Extract the (x, y) coordinate from the center of the cell holding the provided text.  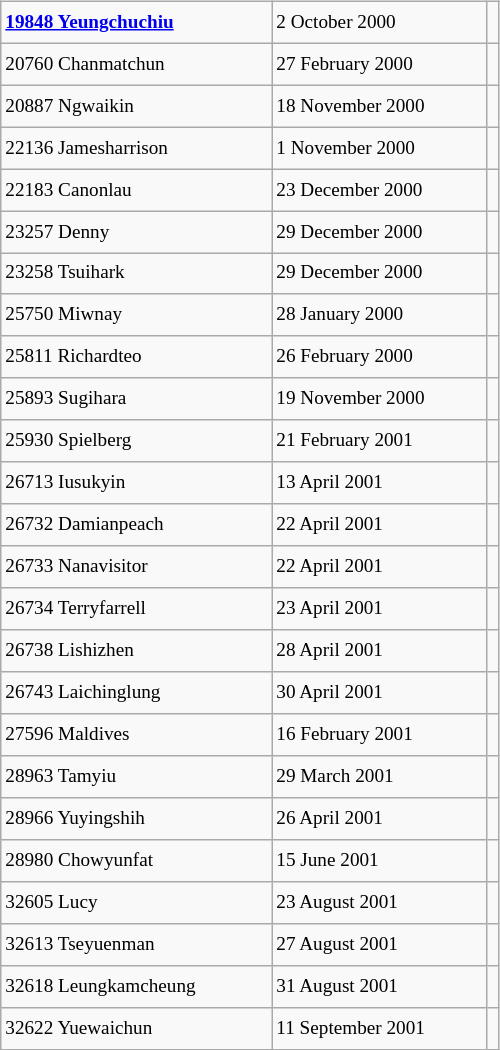
28 January 2000 (379, 315)
26734 Terryfarrell (136, 609)
22136 Jamesharrison (136, 148)
26743 Laichinglung (136, 693)
26738 Lishizhen (136, 651)
18 November 2000 (379, 106)
13 April 2001 (379, 483)
28980 Chowyunfat (136, 861)
26713 Iusukyin (136, 483)
23257 Denny (136, 232)
20760 Chanmatchun (136, 64)
28963 Tamyiu (136, 777)
27 August 2001 (379, 944)
21 February 2001 (379, 441)
26 February 2000 (379, 357)
2 October 2000 (379, 22)
16 February 2001 (379, 735)
25750 Miwnay (136, 315)
20887 Ngwaikin (136, 106)
1 November 2000 (379, 148)
23 August 2001 (379, 902)
15 June 2001 (379, 861)
25893 Sugihara (136, 399)
23 December 2000 (379, 190)
29 March 2001 (379, 777)
31 August 2001 (379, 986)
22183 Canonlau (136, 190)
30 April 2001 (379, 693)
19 November 2000 (379, 399)
32622 Yuewaichun (136, 1028)
32613 Tseyuenman (136, 944)
28 April 2001 (379, 651)
23 April 2001 (379, 609)
27596 Maldives (136, 735)
23258 Tsuihark (136, 274)
26733 Nanavisitor (136, 567)
32605 Lucy (136, 902)
25930 Spielberg (136, 441)
28966 Yuyingshih (136, 819)
27 February 2000 (379, 64)
32618 Leungkamcheung (136, 986)
26 April 2001 (379, 819)
19848 Yeungchuchiu (136, 22)
25811 Richardteo (136, 357)
11 September 2001 (379, 1028)
26732 Damianpeach (136, 525)
